Return the (x, y) coordinate for the center point of the cell that contains the specified text.  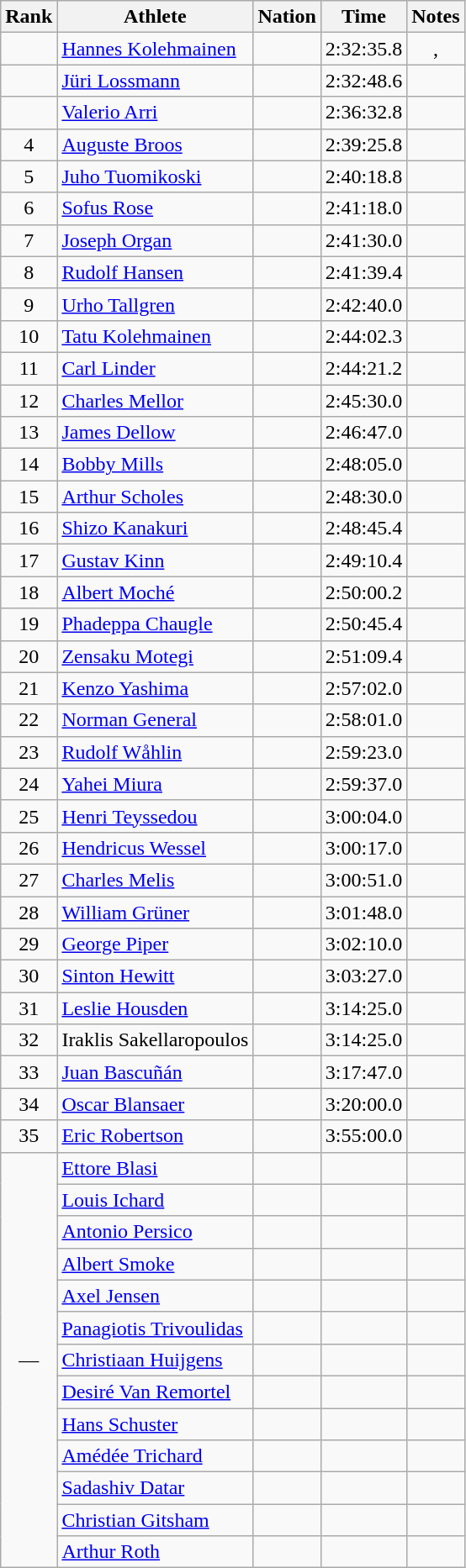
18 (29, 592)
Juho Tuomikoski (155, 176)
Carl Linder (155, 368)
8 (29, 272)
Axel Jensen (155, 1296)
16 (29, 529)
3:55:00.0 (363, 1136)
19 (29, 624)
3:03:27.0 (363, 976)
Notes (436, 17)
Rudolf Wåhlin (155, 752)
Zensaku Motegi (155, 656)
2:36:32.8 (363, 113)
Juan Bascuñán (155, 1072)
Panagiotis Trivoulidas (155, 1328)
Eric Robertson (155, 1136)
Hendricus Wessel (155, 848)
Urho Tallgren (155, 304)
Leslie Housden (155, 1008)
Phadeppa Chaugle (155, 624)
7 (29, 240)
2:50:45.4 (363, 624)
22 (29, 720)
Sadashiv Datar (155, 1488)
2:48:45.4 (363, 529)
2:41:30.0 (363, 240)
28 (29, 912)
2:58:01.0 (363, 720)
2:59:23.0 (363, 752)
2:57:02.0 (363, 688)
Amédée Trichard (155, 1456)
Bobby Mills (155, 465)
Rank (29, 17)
13 (29, 433)
2:50:00.2 (363, 592)
2:39:25.8 (363, 145)
, (436, 49)
34 (29, 1104)
Hannes Kolehmainen (155, 49)
Time (363, 17)
2:49:10.4 (363, 560)
Antonio Persico (155, 1232)
Albert Smoke (155, 1264)
26 (29, 848)
Nation (287, 17)
Iraklis Sakellaropoulos (155, 1040)
2:44:21.2 (363, 368)
23 (29, 752)
3:01:48.0 (363, 912)
2:32:35.8 (363, 49)
3:00:04.0 (363, 816)
2:40:18.8 (363, 176)
Louis Ichard (155, 1200)
35 (29, 1136)
31 (29, 1008)
William Grüner (155, 912)
Christiaan Huijgens (155, 1360)
Sofus Rose (155, 208)
2:46:47.0 (363, 433)
Valerio Arri (155, 113)
21 (29, 688)
Hans Schuster (155, 1424)
32 (29, 1040)
3:20:00.0 (363, 1104)
2:51:09.4 (363, 656)
Tatu Kolehmainen (155, 336)
Charles Mellor (155, 401)
2:48:05.0 (363, 465)
Arthur Scholes (155, 497)
2:41:18.0 (363, 208)
14 (29, 465)
Yahei Miura (155, 784)
2:32:48.6 (363, 81)
Sinton Hewitt (155, 976)
Oscar Blansaer (155, 1104)
2:48:30.0 (363, 497)
3:00:51.0 (363, 880)
33 (29, 1072)
29 (29, 944)
Ettore Blasi (155, 1168)
James Dellow (155, 433)
2:44:02.3 (363, 336)
George Piper (155, 944)
Desiré Van Remortel (155, 1392)
24 (29, 784)
4 (29, 145)
3:02:10.0 (363, 944)
3:00:17.0 (363, 848)
17 (29, 560)
30 (29, 976)
11 (29, 368)
25 (29, 816)
— (29, 1360)
2:45:30.0 (363, 401)
3:17:47.0 (363, 1072)
15 (29, 497)
2:42:40.0 (363, 304)
Shizo Kanakuri (155, 529)
Norman General (155, 720)
Joseph Organ (155, 240)
Jüri Lossmann (155, 81)
Kenzo Yashima (155, 688)
Charles Melis (155, 880)
Rudolf Hansen (155, 272)
Henri Teyssedou (155, 816)
Athlete (155, 17)
6 (29, 208)
2:59:37.0 (363, 784)
9 (29, 304)
10 (29, 336)
20 (29, 656)
Christian Gitsham (155, 1520)
Auguste Broos (155, 145)
5 (29, 176)
27 (29, 880)
2:41:39.4 (363, 272)
12 (29, 401)
Arthur Roth (155, 1552)
Gustav Kinn (155, 560)
Albert Moché (155, 592)
